Identify which cell holds the provided text, then report its [x, y] central coordinate. 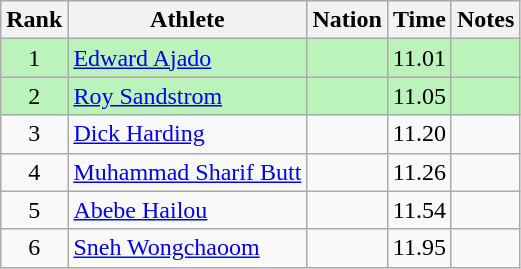
Rank [34, 20]
3 [34, 134]
Time [419, 20]
Athlete [188, 20]
11.01 [419, 58]
6 [34, 248]
Abebe Hailou [188, 210]
11.54 [419, 210]
2 [34, 96]
11.26 [419, 172]
Roy Sandstrom [188, 96]
Muhammad Sharif Butt [188, 172]
Nation [347, 20]
5 [34, 210]
11.05 [419, 96]
1 [34, 58]
Sneh Wongchaoom [188, 248]
11.20 [419, 134]
Dick Harding [188, 134]
Notes [485, 20]
11.95 [419, 248]
Edward Ajado [188, 58]
4 [34, 172]
